Capture the cell that displays the provided text and extract its [X, Y] central coordinate. 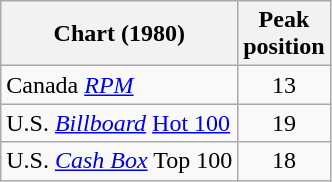
U.S. Billboard Hot 100 [120, 123]
18 [284, 161]
Peakposition [284, 34]
19 [284, 123]
13 [284, 85]
Chart (1980) [120, 34]
U.S. Cash Box Top 100 [120, 161]
Canada RPM [120, 85]
